Scan for the cell matching the given text and deliver its (X, Y) coordinate at center. 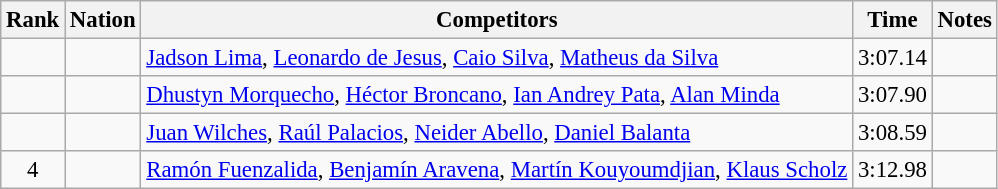
3:12.98 (893, 170)
Notes (964, 20)
Ramón Fuenzalida, Benjamín Aravena, Martín Kouyoumdjian, Klaus Scholz (497, 170)
3:07.90 (893, 95)
Jadson Lima, Leonardo de Jesus, Caio Silva, Matheus da Silva (497, 58)
3:07.14 (893, 58)
Juan Wilches, Raúl Palacios, Neider Abello, Daniel Balanta (497, 133)
Rank (33, 20)
Competitors (497, 20)
Nation (103, 20)
Dhustyn Morquecho, Héctor Broncano, Ian Andrey Pata, Alan Minda (497, 95)
3:08.59 (893, 133)
Time (893, 20)
4 (33, 170)
